Find where the given text appears and provide that cell's center as [x, y] coordinate. 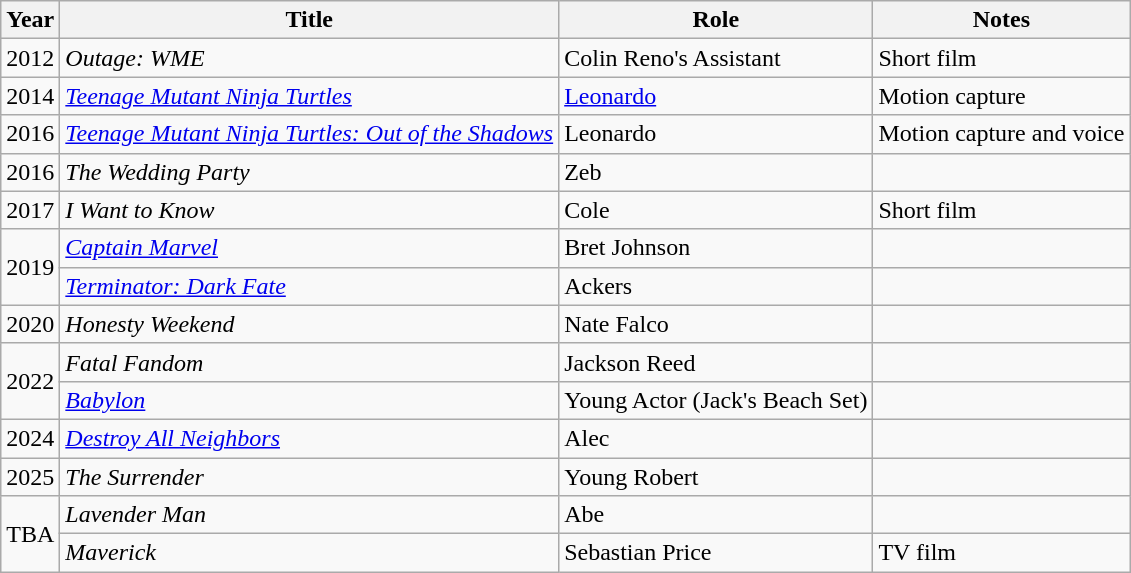
Title [310, 20]
Year [30, 20]
2019 [30, 267]
Outage: WME [310, 58]
2022 [30, 381]
2012 [30, 58]
Ackers [716, 286]
Motion capture and voice [1002, 134]
2025 [30, 477]
TV film [1002, 553]
Sebastian Price [716, 553]
Captain Marvel [310, 248]
Colin Reno's Assistant [716, 58]
Motion capture [1002, 96]
Jackson Reed [716, 362]
TBA [30, 534]
Bret Johnson [716, 248]
I Want to Know [310, 210]
Maverick [310, 553]
Lavender Man [310, 515]
Babylon [310, 400]
Teenage Mutant Ninja Turtles: Out of the Shadows [310, 134]
Abe [716, 515]
Honesty Weekend [310, 324]
Alec [716, 438]
Teenage Mutant Ninja Turtles [310, 96]
Cole [716, 210]
Nate Falco [716, 324]
2020 [30, 324]
Zeb [716, 172]
The Wedding Party [310, 172]
2014 [30, 96]
The Surrender [310, 477]
Fatal Fandom [310, 362]
Role [716, 20]
Destroy All Neighbors [310, 438]
Young Robert [716, 477]
2017 [30, 210]
2024 [30, 438]
Notes [1002, 20]
Terminator: Dark Fate [310, 286]
Young Actor (Jack's Beach Set) [716, 400]
